Identify which cell holds the provided text, then report its [X, Y] central coordinate. 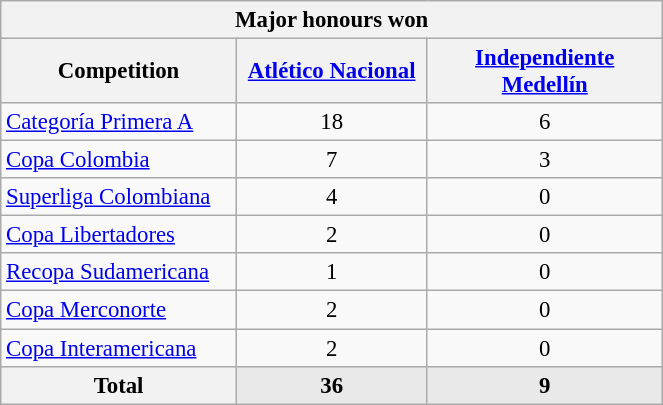
1 [332, 273]
3 [545, 160]
Copa Interamericana [119, 348]
Independiente Medellín [545, 72]
Copa Merconorte [119, 310]
Total [119, 385]
18 [332, 122]
7 [332, 160]
Categoría Primera A [119, 122]
Copa Colombia [119, 160]
Copa Libertadores [119, 235]
36 [332, 385]
Recopa Sudamericana [119, 273]
Competition [119, 72]
Major honours won [332, 20]
Superliga Colombiana [119, 197]
9 [545, 385]
6 [545, 122]
Atlético Nacional [332, 72]
4 [332, 197]
